Return the (x, y) coordinate for the center point of the cell that contains the specified text.  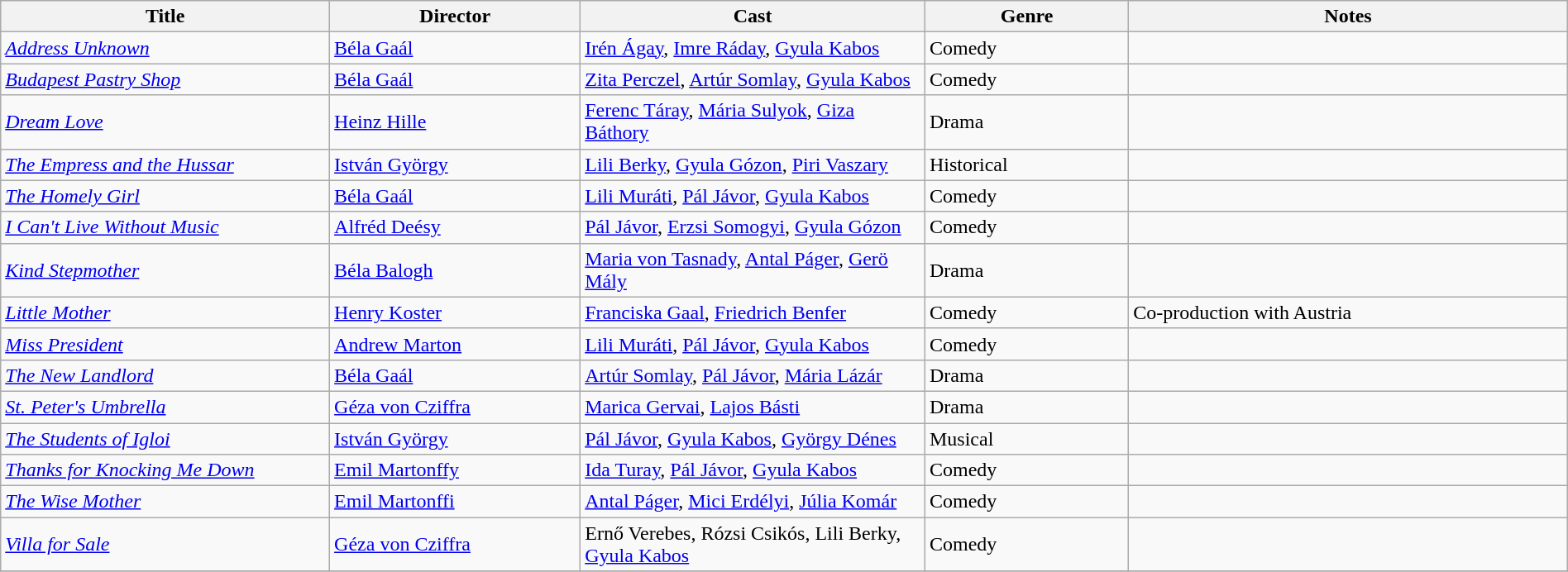
Ida Turay, Pál Jávor, Gyula Kabos (753, 470)
Marica Gervai, Lajos Básti (753, 407)
Antal Páger, Mici Erdélyi, Júlia Komár (753, 502)
Maria von Tasnady, Antal Páger, Gerö Mály (753, 269)
Villa for Sale (165, 544)
Andrew Marton (455, 344)
Kind Stepmother (165, 269)
Pál Jávor, Erzsi Somogyi, Gyula Gózon (753, 227)
Henry Koster (455, 312)
Budapest Pastry Shop (165, 79)
Historical (1026, 164)
The Homely Girl (165, 196)
Musical (1026, 439)
Emil Martonffy (455, 470)
I Can't Live Without Music (165, 227)
Director (455, 17)
Cast (753, 17)
Ferenc Táray, Mária Sulyok, Giza Báthory (753, 122)
The Students of Igloi (165, 439)
Lili Berky, Gyula Gózon, Piri Vaszary (753, 164)
Ernő Verebes, Rózsi Csikós, Lili Berky, Gyula Kabos (753, 544)
The Empress and the Hussar (165, 164)
Address Unknown (165, 48)
Genre (1026, 17)
Title (165, 17)
Emil Martonffi (455, 502)
Franciska Gaal, Friedrich Benfer (753, 312)
Heinz Hille (455, 122)
The Wise Mother (165, 502)
St. Peter's Umbrella (165, 407)
Artúr Somlay, Pál Jávor, Mária Lázár (753, 375)
Dream Love (165, 122)
The New Landlord (165, 375)
Little Mother (165, 312)
Pál Jávor, Gyula Kabos, György Dénes (753, 439)
Irén Ágay, Imre Ráday, Gyula Kabos (753, 48)
Zita Perczel, Artúr Somlay, Gyula Kabos (753, 79)
Miss President (165, 344)
Alfréd Deésy (455, 227)
Co-production with Austria (1348, 312)
Thanks for Knocking Me Down (165, 470)
Notes (1348, 17)
Béla Balogh (455, 269)
